Scan for the cell matching the given text and deliver its [x, y] coordinate at center. 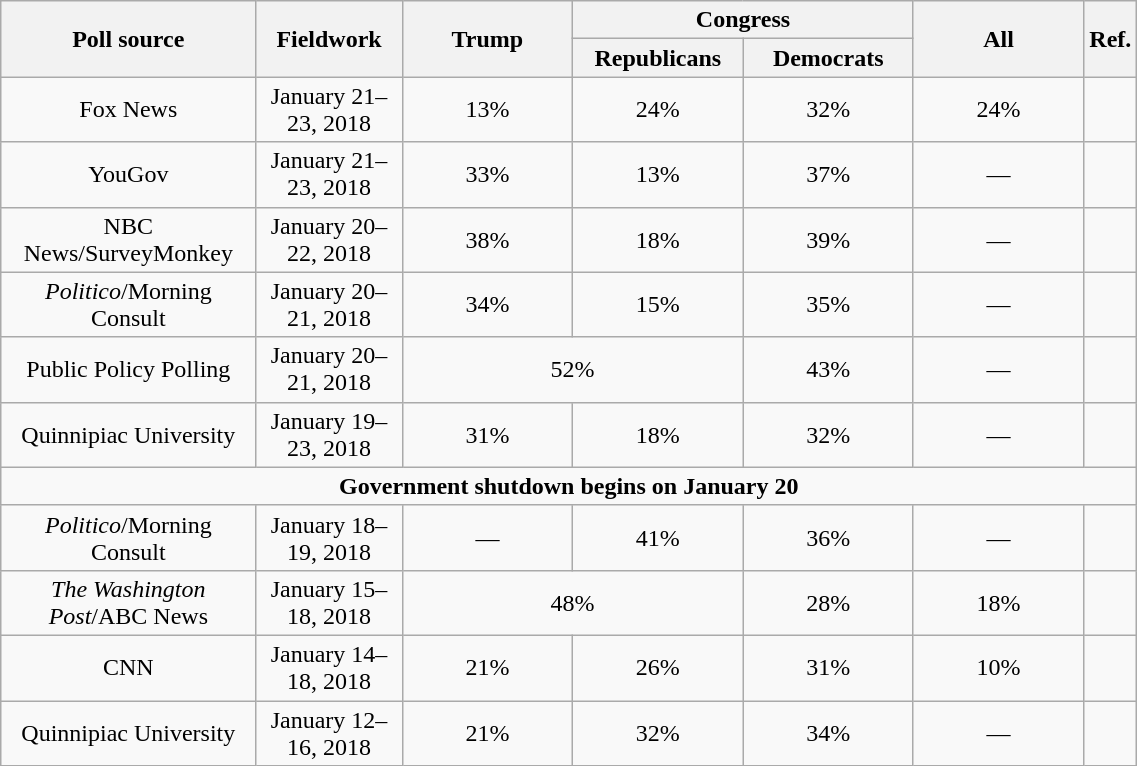
January 15–18, 2018 [329, 602]
35% [828, 304]
NBC News/SurveyMonkey [128, 240]
Public Policy Polling [128, 370]
Fox News [128, 110]
Fieldwork [329, 39]
52% [572, 370]
All [998, 39]
Republicans [658, 58]
Trump [487, 39]
39% [828, 240]
YouGov [128, 174]
38% [487, 240]
37% [828, 174]
Democrats [828, 58]
41% [658, 538]
January 18–19, 2018 [329, 538]
Government shutdown begins on January 20 [569, 486]
Ref. [1110, 39]
Poll source [128, 39]
January 12–16, 2018 [329, 732]
10% [998, 668]
January 19–23, 2018 [329, 434]
Congress [744, 20]
January 20–22, 2018 [329, 240]
The Washington Post/ABC News [128, 602]
28% [828, 602]
CNN [128, 668]
43% [828, 370]
33% [487, 174]
January 14–18, 2018 [329, 668]
26% [658, 668]
36% [828, 538]
48% [572, 602]
15% [658, 304]
